From the cell containing the given text, extract its center point as [X, Y] coordinate. 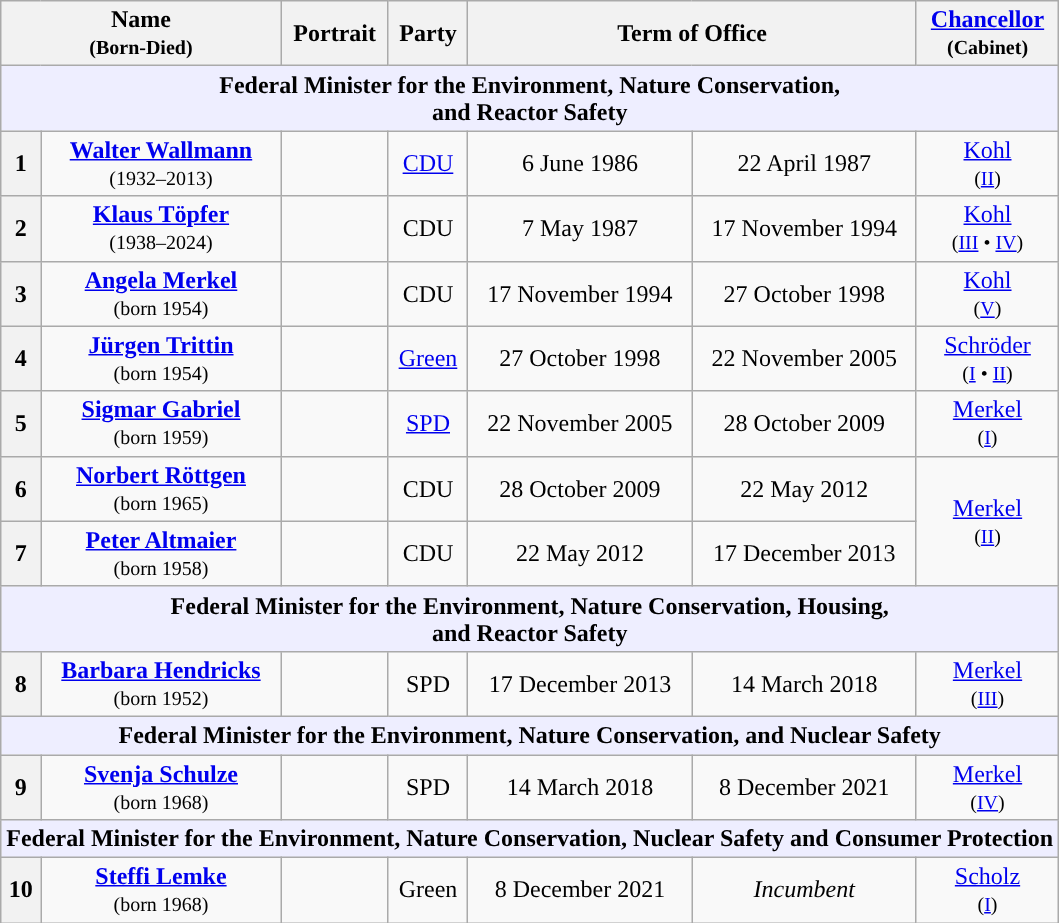
Klaus Töpfer(1938–2024) [161, 228]
Federal Minister for the Environment, Nature Conservation, Housing,and Reactor Safety [530, 618]
Chancellor(Cabinet) [987, 34]
6 [21, 488]
6 June 1986 [580, 164]
5 [21, 424]
Steffi Lemke(born 1968) [161, 890]
Peter Altmaier(born 1958) [161, 554]
Kohl(III • IV) [987, 228]
Term of Office [692, 34]
7 May 1987 [580, 228]
22 April 1987 [804, 164]
Jürgen Trittin(born 1954) [161, 358]
Angela Merkel(born 1954) [161, 294]
Federal Minister for the Environment, Nature Conservation,and Reactor Safety [530, 98]
Walter Wallmann(1932–2013) [161, 164]
Barbara Hendricks(born 1952) [161, 684]
Federal Minister for the Environment, Nature Conservation, and Nuclear Safety [530, 735]
Merkel(IV) [987, 786]
Portrait [334, 34]
Incumbent [804, 890]
Merkel(II) [987, 521]
Merkel(I) [987, 424]
Kohl(V) [987, 294]
Name(Born-Died) [141, 34]
3 [21, 294]
Kohl(II) [987, 164]
Norbert Röttgen(born 1965) [161, 488]
1 [21, 164]
Party [428, 34]
10 [21, 890]
4 [21, 358]
9 [21, 786]
2 [21, 228]
Sigmar Gabriel(born 1959) [161, 424]
7 [21, 554]
Merkel(III) [987, 684]
Federal Minister for the Environment, Nature Conservation, Nuclear Safety and Consumer Protection [530, 839]
Schröder(I • II) [987, 358]
Scholz(I) [987, 890]
Svenja Schulze(born 1968) [161, 786]
8 [21, 684]
